Extract the (x, y) coordinate from the center of the cell holding the provided text.  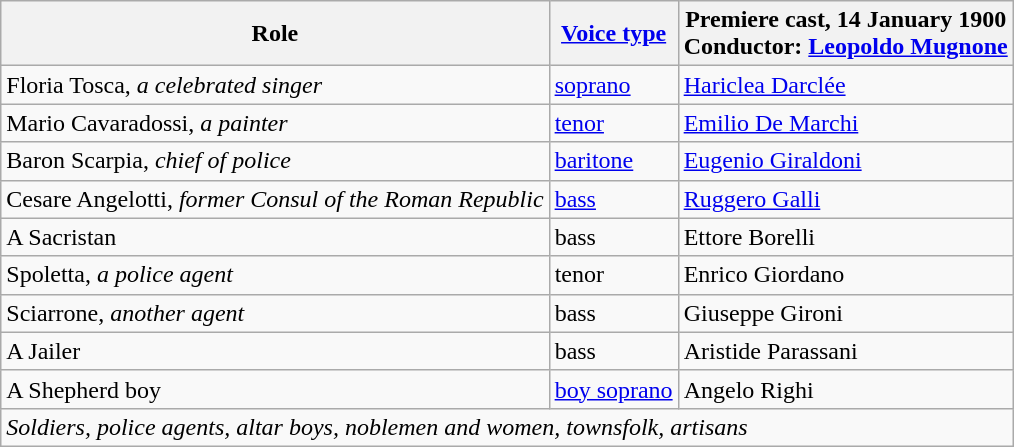
Giuseppe Gironi (846, 313)
Voice type (614, 34)
Ettore Borelli (846, 237)
baritone (614, 161)
Hariclea Darclée (846, 85)
Mario Cavaradossi, a painter (275, 123)
Cesare Angelotti, former Consul of the Roman Republic (275, 199)
Eugenio Giraldoni (846, 161)
Emilio De Marchi (846, 123)
Soldiers, police agents, altar boys, noblemen and women, townsfolk, artisans (507, 427)
A Jailer (275, 351)
Enrico Giordano (846, 275)
Role (275, 34)
Premiere cast, 14 January 1900Conductor: Leopoldo Mugnone (846, 34)
A Sacristan (275, 237)
A Shepherd boy (275, 389)
Floria Tosca, a celebrated singer (275, 85)
Aristide Parassani (846, 351)
soprano (614, 85)
Ruggero Galli (846, 199)
boy soprano (614, 389)
Spoletta, a police agent (275, 275)
Angelo Righi (846, 389)
Baron Scarpia, chief of police (275, 161)
Sciarrone, another agent (275, 313)
